Pinpoint the cell where the given text exists, returning its (X, Y) midpoint coordinate. 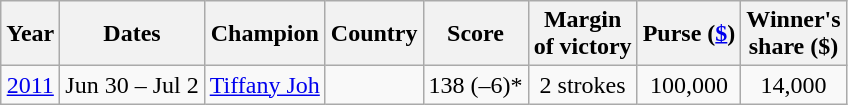
2011 (30, 85)
2 strokes (582, 85)
Year (30, 34)
14,000 (794, 85)
138 (–6)* (476, 85)
Dates (132, 34)
Winner'sshare ($) (794, 34)
Score (476, 34)
Tiffany Joh (264, 85)
Jun 30 – Jul 2 (132, 85)
Purse ($) (689, 34)
Marginof victory (582, 34)
100,000 (689, 85)
Country (374, 34)
Champion (264, 34)
